Return [X, Y] of the center of cell containing provided text 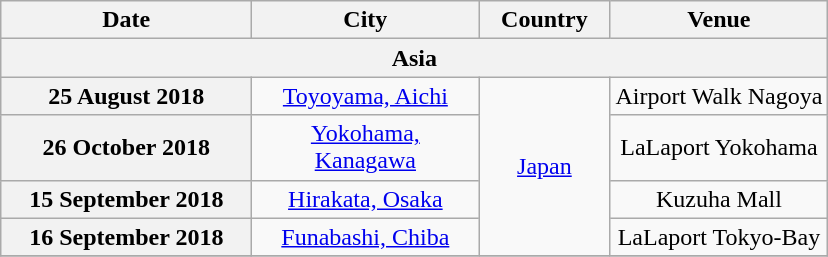
Asia [414, 58]
Funabashi, Chiba [366, 237]
Japan [544, 166]
LaLaport Yokohama [719, 148]
Kuzuha Mall [719, 199]
15 September 2018 [126, 199]
Airport Walk Nagoya [719, 96]
Yokohama, Kanagawa [366, 148]
26 October 2018 [126, 148]
Country [544, 20]
Venue [719, 20]
16 September 2018 [126, 237]
Date [126, 20]
City [366, 20]
25 August 2018 [126, 96]
Toyoyama, Aichi [366, 96]
Hirakata, Osaka [366, 199]
LaLaport Tokyo-Bay [719, 237]
